Identify which cell holds the provided text, then report its (X, Y) central coordinate. 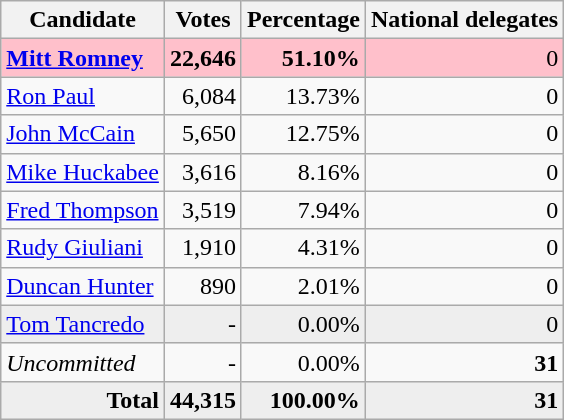
22,646 (202, 58)
5,650 (202, 134)
6,084 (202, 96)
51.10% (303, 58)
12.75% (303, 134)
Votes (202, 20)
4.31% (303, 248)
890 (202, 286)
2.01% (303, 286)
Tom Tancredo (83, 324)
Mitt Romney (83, 58)
Percentage (303, 20)
7.94% (303, 210)
3,616 (202, 172)
National delegates (464, 20)
Rudy Giuliani (83, 248)
100.00% (303, 400)
44,315 (202, 400)
Uncommitted (83, 362)
13.73% (303, 96)
Total (83, 400)
Ron Paul (83, 96)
Fred Thompson (83, 210)
Mike Huckabee (83, 172)
John McCain (83, 134)
Duncan Hunter (83, 286)
1,910 (202, 248)
3,519 (202, 210)
8.16% (303, 172)
Candidate (83, 20)
